Detect which cell encompasses the target text, then output its [X, Y] center coordinate. 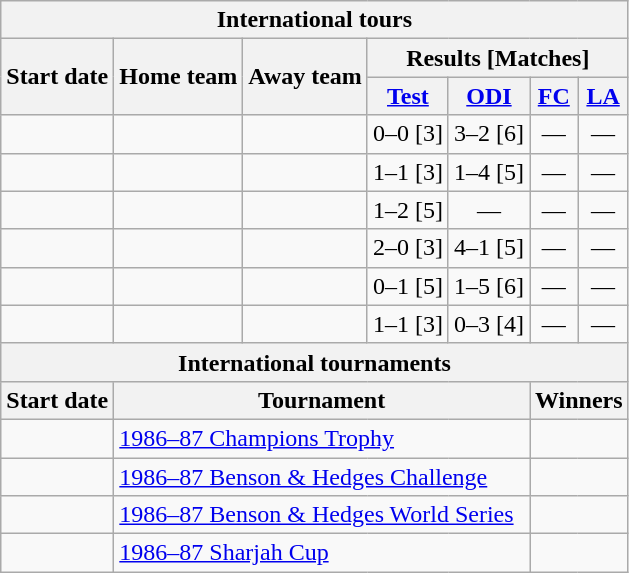
Winners [580, 400]
1986–87 Benson & Hedges Challenge [322, 477]
International tours [314, 20]
Home team [178, 77]
3–2 [6] [488, 134]
0–3 [4] [488, 324]
LA [603, 96]
0–1 [5] [408, 286]
1986–87 Sharjah Cup [322, 553]
1–5 [6] [488, 286]
FC [554, 96]
ODI [488, 96]
4–1 [5] [488, 248]
Results [Matches] [498, 58]
1–4 [5] [488, 172]
0–0 [3] [408, 134]
1986–87 Champions Trophy [322, 438]
Tournament [322, 400]
Away team [306, 77]
1986–87 Benson & Hedges World Series [322, 515]
Test [408, 96]
2–0 [3] [408, 248]
1–2 [5] [408, 210]
International tournaments [314, 362]
